Pinpoint the cell where the given text exists, returning its (X, Y) midpoint coordinate. 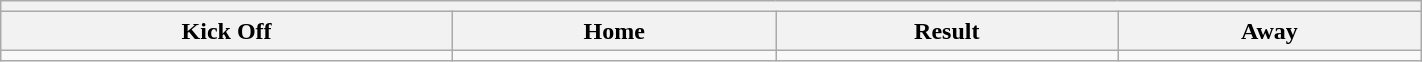
Away (1270, 31)
Kick Off (227, 31)
Result (947, 31)
Home (614, 31)
